Locate the cell with the specified text and output its [X, Y] center coordinate. 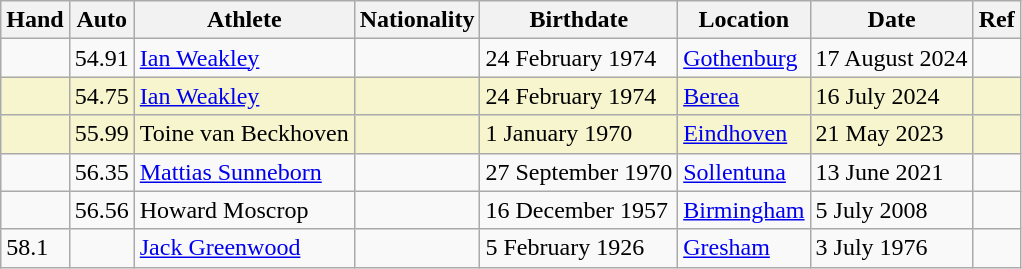
Mattias Sunneborn [244, 172]
5 July 2008 [892, 210]
Date [892, 20]
54.91 [102, 58]
54.75 [102, 96]
Toine van Beckhoven [244, 134]
Jack Greenwood [244, 248]
Hand [35, 20]
Birmingham [744, 210]
58.1 [35, 248]
27 September 1970 [579, 172]
16 December 1957 [579, 210]
Location [744, 20]
Nationality [417, 20]
Athlete [244, 20]
Howard Moscrop [244, 210]
21 May 2023 [892, 134]
Gresham [744, 248]
5 February 1926 [579, 248]
13 June 2021 [892, 172]
1 January 1970 [579, 134]
Eindhoven [744, 134]
Sollentuna [744, 172]
56.35 [102, 172]
56.56 [102, 210]
Ref [996, 20]
3 July 1976 [892, 248]
Berea [744, 96]
Gothenburg [744, 58]
16 July 2024 [892, 96]
17 August 2024 [892, 58]
Auto [102, 20]
Birthdate [579, 20]
55.99 [102, 134]
